Find where the given text appears and provide that cell's center as (x, y) coordinate. 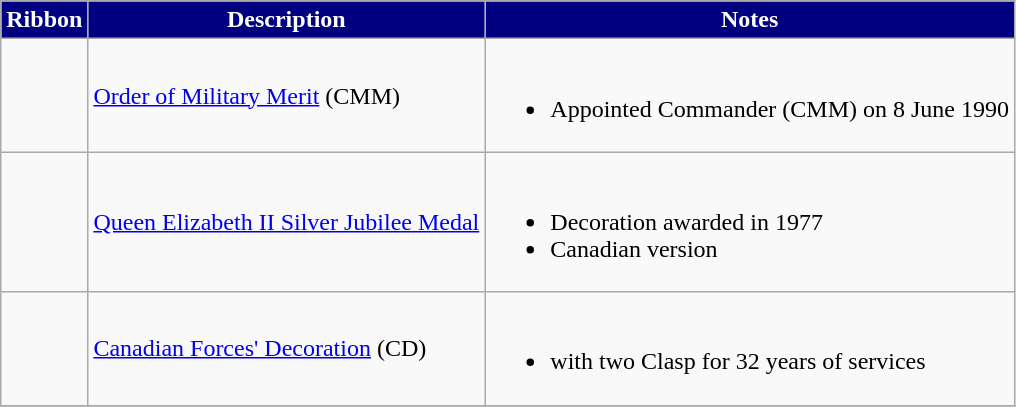
Canadian Forces' Decoration (CD) (286, 348)
Decoration awarded in 1977Canadian version (750, 222)
Notes (750, 20)
Ribbon (44, 20)
Order of Military Merit (CMM) (286, 96)
Description (286, 20)
Appointed Commander (CMM) on 8 June 1990 (750, 96)
Queen Elizabeth II Silver Jubilee Medal (286, 222)
with two Clasp for 32 years of services (750, 348)
